Scan for the cell matching the given text and deliver its (X, Y) coordinate at center. 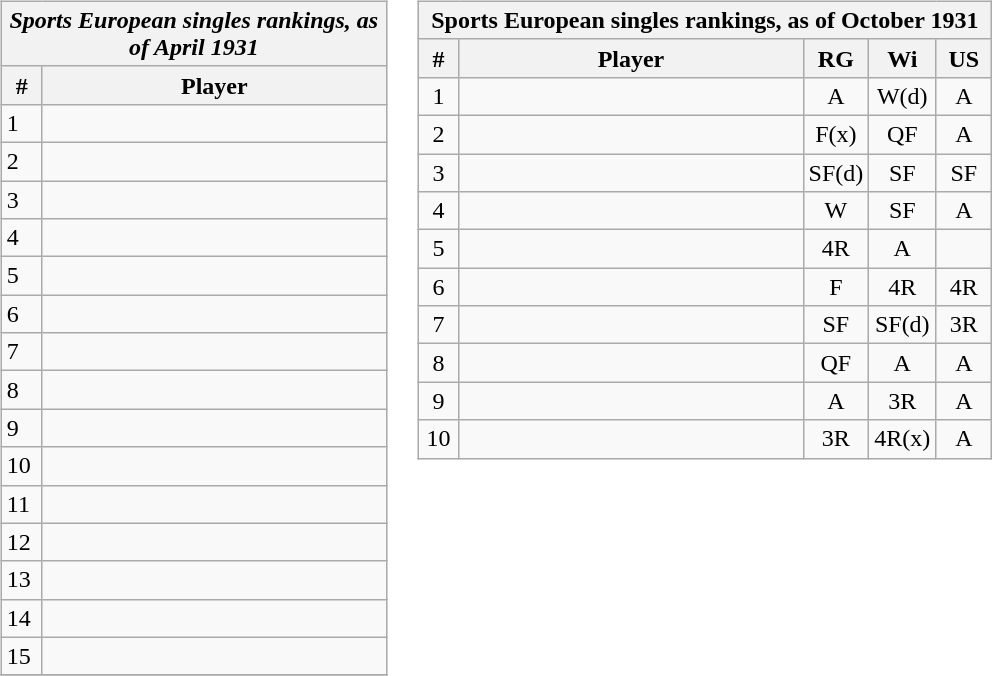
13 (22, 580)
4R(x) (902, 439)
Sports European singles rankings, as of April 1931 (194, 34)
Sports European singles rankings, as of October 1931 (705, 20)
F(x) (836, 134)
RG (836, 58)
W (836, 211)
14 (22, 618)
15 (22, 656)
12 (22, 542)
F (836, 287)
W(d) (902, 96)
Wi (902, 58)
US (964, 58)
11 (22, 504)
